Search for the cell housing the specified text and yield its (x, y) center coordinate. 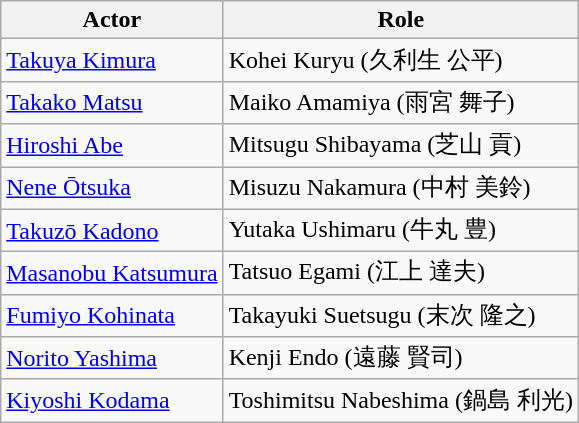
Yutaka Ushimaru (牛丸 豊) (400, 230)
Kiyoshi Kodama (112, 400)
Mitsugu Shibayama (芝山 貢) (400, 146)
Actor (112, 20)
Hiroshi Abe (112, 146)
Tatsuo Egami (江上 達夫) (400, 274)
Takuzō Kadono (112, 230)
Kenji Endo (遠藤 賢司) (400, 358)
Toshimitsu Nabeshima (鍋島 利光) (400, 400)
Fumiyo Kohinata (112, 316)
Nene Ōtsuka (112, 188)
Maiko Amamiya (雨宮 舞子) (400, 102)
Kohei Kuryu (久利生 公平) (400, 60)
Masanobu Katsumura (112, 274)
Role (400, 20)
Takuya Kimura (112, 60)
Takayuki Suetsugu (末次 隆之) (400, 316)
Misuzu Nakamura (中村 美鈴) (400, 188)
Norito Yashima (112, 358)
Takako Matsu (112, 102)
